Capture the cell that displays the provided text and extract its [x, y] central coordinate. 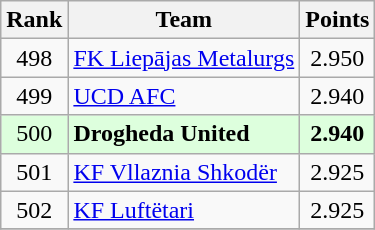
KF Luftëtari [184, 210]
499 [34, 96]
Team [184, 20]
498 [34, 58]
Points [338, 20]
Rank [34, 20]
UCD AFC [184, 96]
502 [34, 210]
2.950 [338, 58]
500 [34, 134]
FK Liepājas Metalurgs [184, 58]
501 [34, 172]
KF Vllaznia Shkodër [184, 172]
Drogheda United [184, 134]
